Extract the [X, Y] coordinate from the center of the cell holding the provided text.  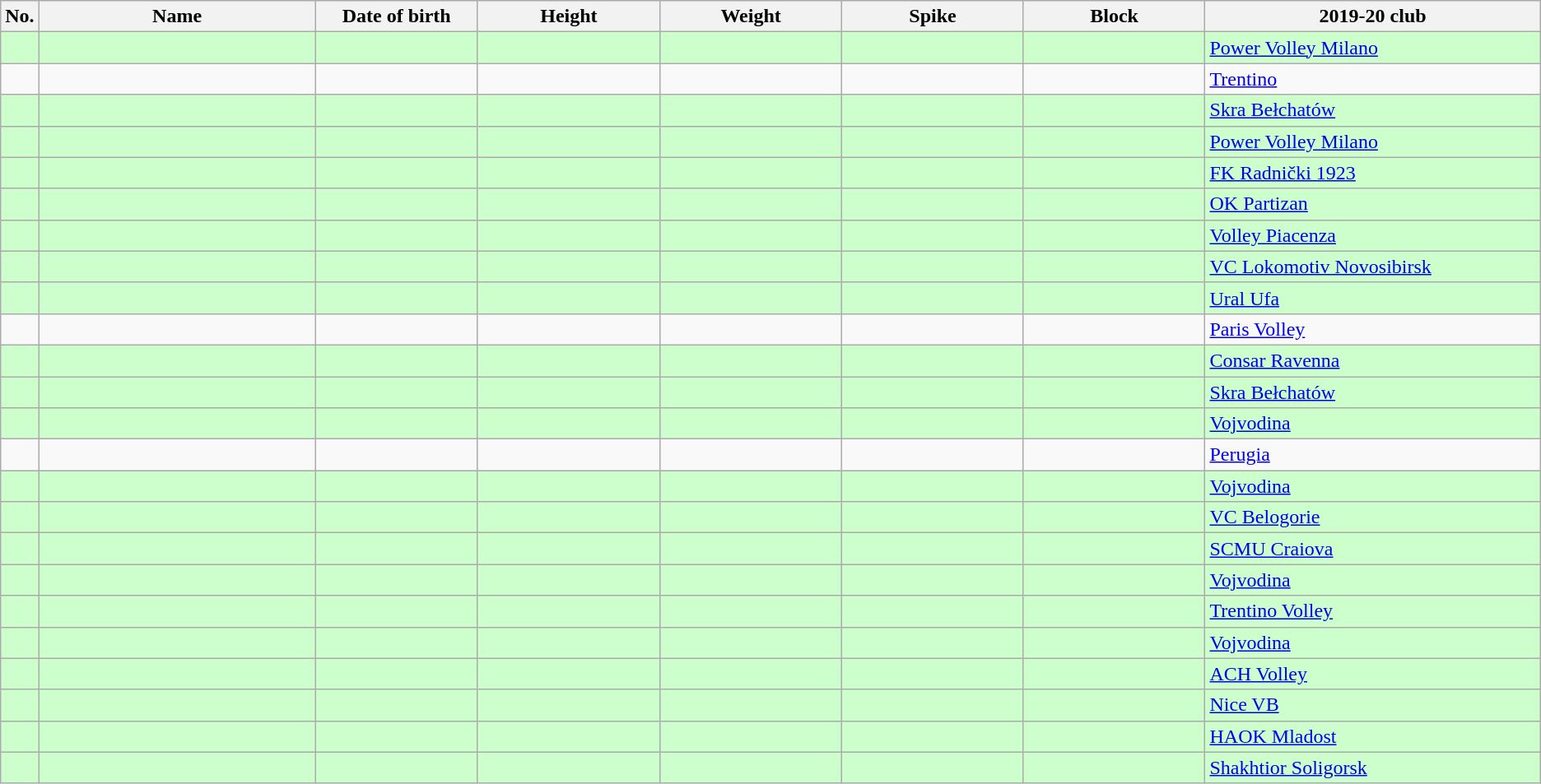
VC Lokomotiv Novosibirsk [1373, 267]
Nice VB [1373, 705]
SCMU Craiova [1373, 549]
Ural Ufa [1373, 298]
Height [568, 16]
FK Radnički 1923 [1373, 173]
Perugia [1373, 455]
Paris Volley [1373, 329]
Name [177, 16]
Trentino Volley [1373, 611]
Shakhtior Soligorsk [1373, 768]
OK Partizan [1373, 204]
Volley Piacenza [1373, 235]
Weight [751, 16]
Consar Ravenna [1373, 360]
No. [20, 16]
HAOK Mladost [1373, 736]
2019-20 club [1373, 16]
ACH Volley [1373, 674]
VC Belogorie [1373, 517]
Trentino [1373, 79]
Spike [933, 16]
Date of birth [397, 16]
Block [1115, 16]
